Search for the cell housing the specified text and yield its [x, y] center coordinate. 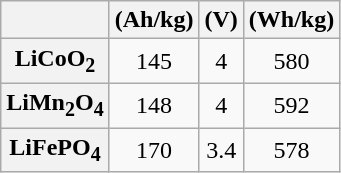
3.4 [221, 150]
(V) [221, 20]
LiMn2O4 [55, 105]
592 [291, 105]
170 [154, 150]
LiCoO2 [55, 61]
580 [291, 61]
148 [154, 105]
578 [291, 150]
145 [154, 61]
LiFePO4 [55, 150]
(Wh/kg) [291, 20]
(Ah/kg) [154, 20]
